For the text-containing cell, return its midpoint in (X, Y) coordinate format. 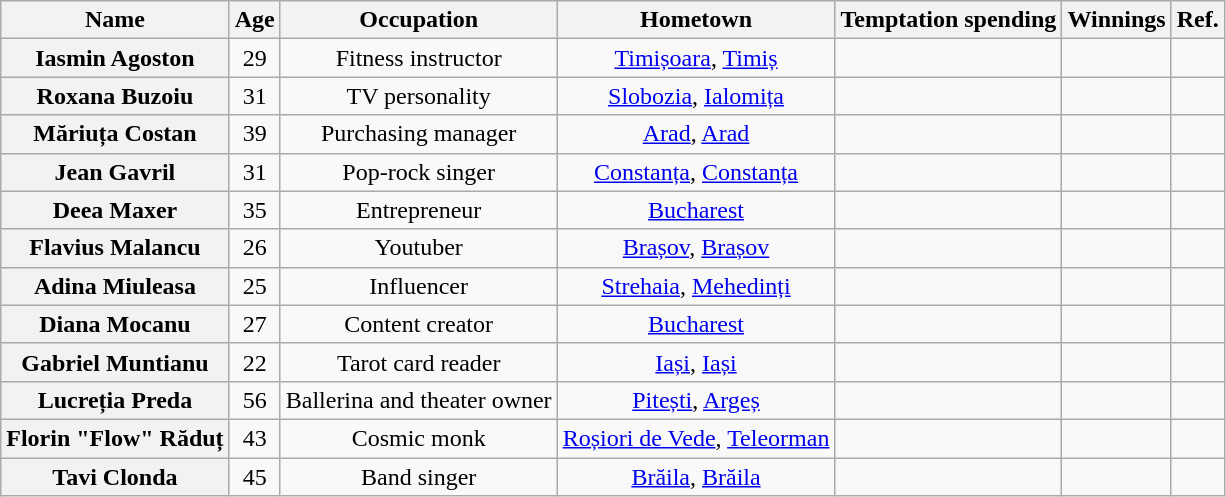
Deea Maxer (115, 210)
27 (254, 324)
Timișoara, Timiș (696, 58)
Pitești, Argeș (696, 400)
Iasmin Agoston (115, 58)
26 (254, 248)
Content creator (418, 324)
56 (254, 400)
Winnings (1116, 20)
Hometown (696, 20)
Roxana Buzoiu (115, 96)
Constanța, Constanța (696, 172)
Ref. (1198, 20)
Name (115, 20)
Band singer (418, 477)
Entrepreneur (418, 210)
Flavius Malancu (115, 248)
Purchasing manager (418, 134)
Adina Miuleasa (115, 286)
Diana Mocanu (115, 324)
43 (254, 438)
Influencer (418, 286)
Fitness instructor (418, 58)
Lucreția Preda (115, 400)
Occupation (418, 20)
Age (254, 20)
29 (254, 58)
Brăila, Brăila (696, 477)
Cosmic monk (418, 438)
Tarot card reader (418, 362)
Youtuber (418, 248)
Florin "Flow" Răduț (115, 438)
Brașov, Brașov (696, 248)
22 (254, 362)
Iași, Iași (696, 362)
Strehaia, Mehedinți (696, 286)
Gabriel Muntianu (115, 362)
Roșiori de Vede, Teleorman (696, 438)
Temptation spending (948, 20)
Tavi Clonda (115, 477)
Pop-rock singer (418, 172)
39 (254, 134)
45 (254, 477)
35 (254, 210)
Ballerina and theater owner (418, 400)
Jean Gavril (115, 172)
Slobozia, Ialomița (696, 96)
TV personality (418, 96)
25 (254, 286)
Arad, Arad (696, 134)
Măriuța Costan (115, 134)
